Detect which cell encompasses the target text, then output its (X, Y) center coordinate. 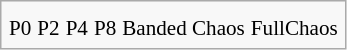
Banded Chaos (184, 28)
P2 (48, 28)
P0 (20, 28)
P8 (104, 28)
P4 (76, 28)
FullChaos (294, 28)
